Scan for the cell matching the given text and deliver its [X, Y] coordinate at center. 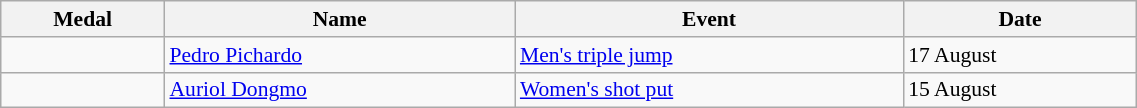
17 August [1020, 55]
Date [1020, 19]
Medal [83, 19]
Name [339, 19]
Women's shot put [709, 90]
Event [709, 19]
15 August [1020, 90]
Auriol Dongmo [339, 90]
Pedro Pichardo [339, 55]
Men's triple jump [709, 55]
